Provide the [x, y] coordinate of the cell's center where the given text is located.  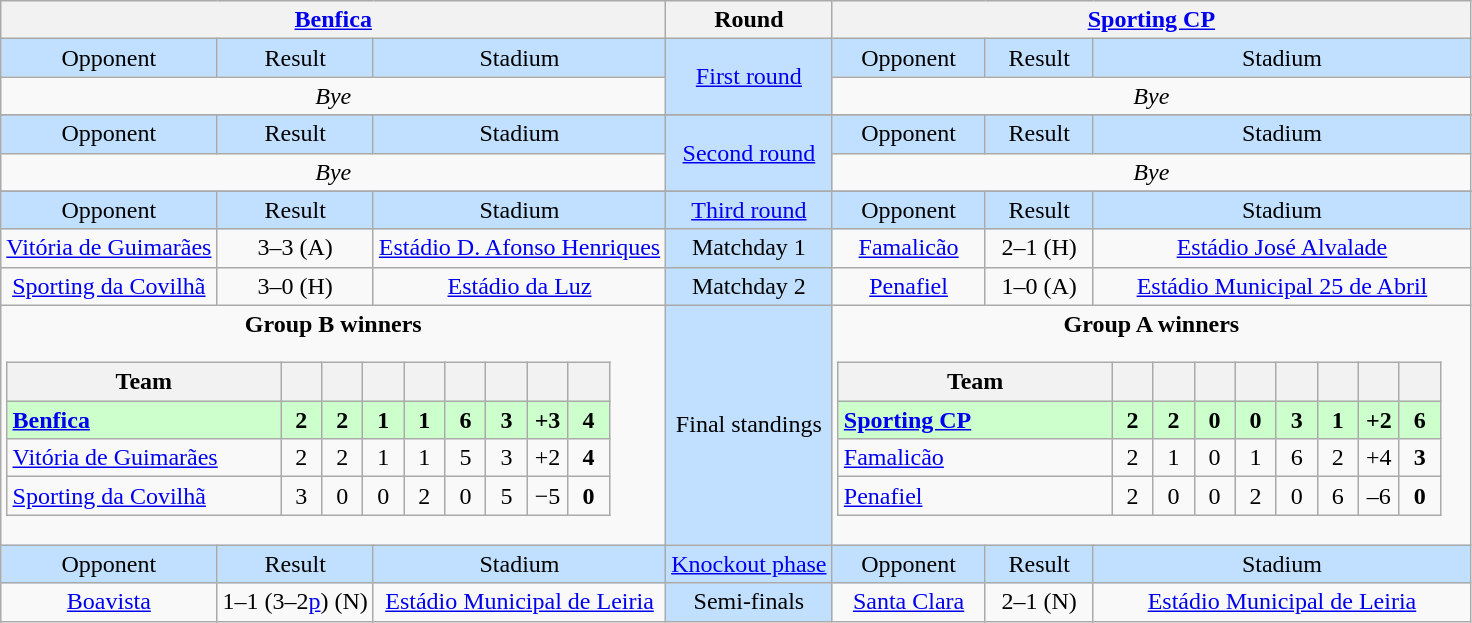
3–3 (A) [295, 248]
+4 [1378, 458]
Second round [749, 153]
Semi-finals [749, 602]
Estádio D. Afonso Henriques [519, 248]
Boavista [109, 602]
Estádio José Alvalade [1282, 248]
Santa Clara [908, 602]
+3 [548, 420]
Final standings [749, 425]
–6 [1378, 496]
Estádio Municipal 25 de Abril [1282, 286]
2–1 (H) [1039, 248]
3–0 (H) [295, 286]
Round [749, 20]
First round [749, 77]
Matchday 1 [749, 248]
Estádio da Luz [519, 286]
Knockout phase [749, 564]
1–0 (A) [1039, 286]
2–1 (N) [1039, 602]
Third round [749, 210]
Matchday 2 [749, 286]
Group A winners Team Sporting CP 2 2 0 0 3 1 +2 6 Famalicão 2 1 0 1 6 2 +4 3 Penafiel 2 0 0 2 0 6 –6 0 [1152, 425]
1–1 (3–2p) (N) [295, 602]
−5 [548, 496]
Group B winners Team Benfica 2 2 1 1 6 3 +3 4 Vitória de Guimarães 2 2 1 1 5 3 +2 4 Sporting da Covilhã 3 0 0 2 0 5 −5 0 [334, 425]
